Locate the cell with the specified text and output its [X, Y] center coordinate. 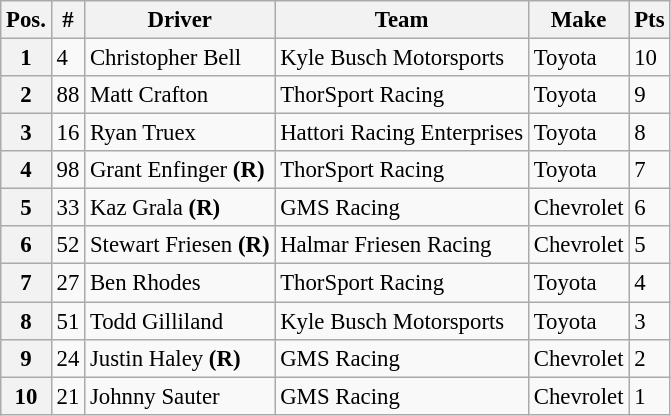
Christopher Bell [180, 58]
# [68, 20]
52 [68, 245]
98 [68, 170]
88 [68, 95]
Todd Gilliland [180, 321]
Hattori Racing Enterprises [402, 133]
24 [68, 358]
Stewart Friesen (R) [180, 245]
Justin Haley (R) [180, 358]
Grant Enfinger (R) [180, 170]
16 [68, 133]
51 [68, 321]
Halmar Friesen Racing [402, 245]
Driver [180, 20]
33 [68, 208]
21 [68, 396]
27 [68, 283]
Ryan Truex [180, 133]
Ben Rhodes [180, 283]
Kaz Grala (R) [180, 208]
Matt Crafton [180, 95]
Johnny Sauter [180, 396]
Make [578, 20]
Team [402, 20]
Pts [650, 20]
Pos. [26, 20]
